Search for the cell housing the specified text and yield its [X, Y] center coordinate. 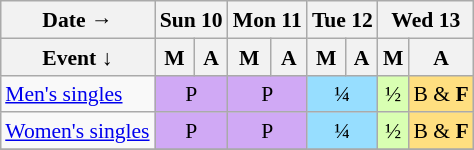
Event ↓ [77, 56]
Tue 12 [342, 20]
Wed 13 [426, 20]
Men's singles [77, 94]
Sun 10 [192, 20]
Mon 11 [268, 20]
Women's singles [77, 130]
Date → [77, 20]
